Pinpoint the cell where the given text exists, returning its (X, Y) midpoint coordinate. 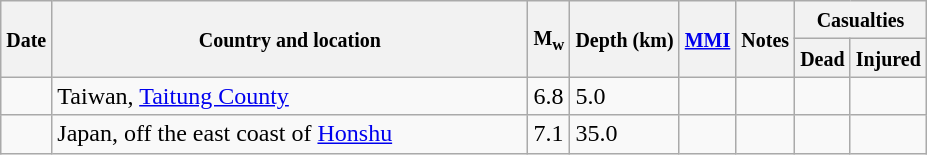
Japan, off the east coast of Honshu (290, 134)
7.1 (549, 134)
Date (26, 39)
Dead (823, 58)
Notes (766, 39)
5.0 (624, 96)
Taiwan, Taitung County (290, 96)
MMI (708, 39)
Casualties (861, 20)
Injured (888, 58)
6.8 (549, 96)
Depth (km) (624, 39)
Country and location (290, 39)
Mw (549, 39)
35.0 (624, 134)
